Return the (X, Y) coordinate for the center point of the cell that contains the specified text.  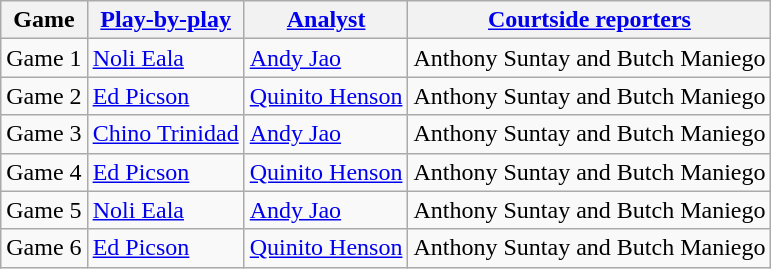
Game 6 (44, 248)
Play-by-play (166, 20)
Chino Trinidad (166, 134)
Game (44, 20)
Game 3 (44, 134)
Game 1 (44, 58)
Game 4 (44, 172)
Game 2 (44, 96)
Game 5 (44, 210)
Analyst (326, 20)
Courtside reporters (590, 20)
